Search for the cell housing the specified text and yield its [X, Y] center coordinate. 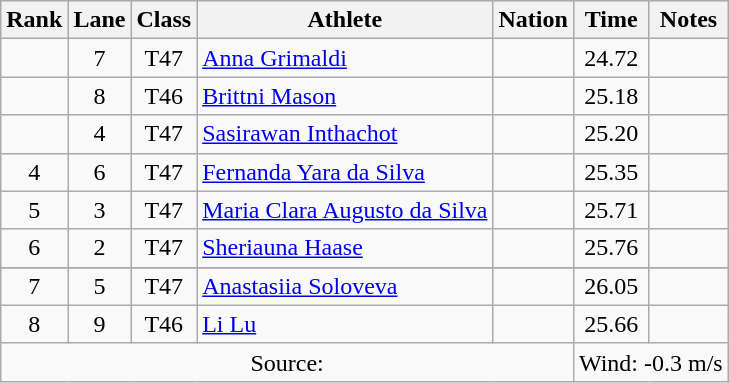
3 [100, 210]
Athlete [345, 20]
24.72 [610, 58]
25.18 [610, 96]
Wind: -0.3 m/s [650, 362]
9 [100, 324]
Lane [100, 20]
Sasirawan Inthachot [345, 134]
26.05 [610, 286]
Li Lu [345, 324]
25.66 [610, 324]
25.71 [610, 210]
Rank [34, 20]
25.76 [610, 248]
Source: [288, 362]
Notes [688, 20]
25.20 [610, 134]
25.35 [610, 172]
Anastasiia Soloveva [345, 286]
Nation [533, 20]
Brittni Mason [345, 96]
Class [164, 20]
Maria Clara Augusto da Silva [345, 210]
2 [100, 248]
Time [610, 20]
Anna Grimaldi [345, 58]
Fernanda Yara da Silva [345, 172]
Sheriauna Haase [345, 248]
